Capture the cell that displays the provided text and extract its [X, Y] central coordinate. 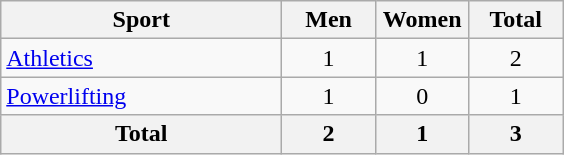
Athletics [142, 58]
Sport [142, 20]
3 [516, 134]
Women [422, 20]
Men [329, 20]
Powerlifting [142, 96]
0 [422, 96]
